For the text-containing cell, return its midpoint in (x, y) coordinate format. 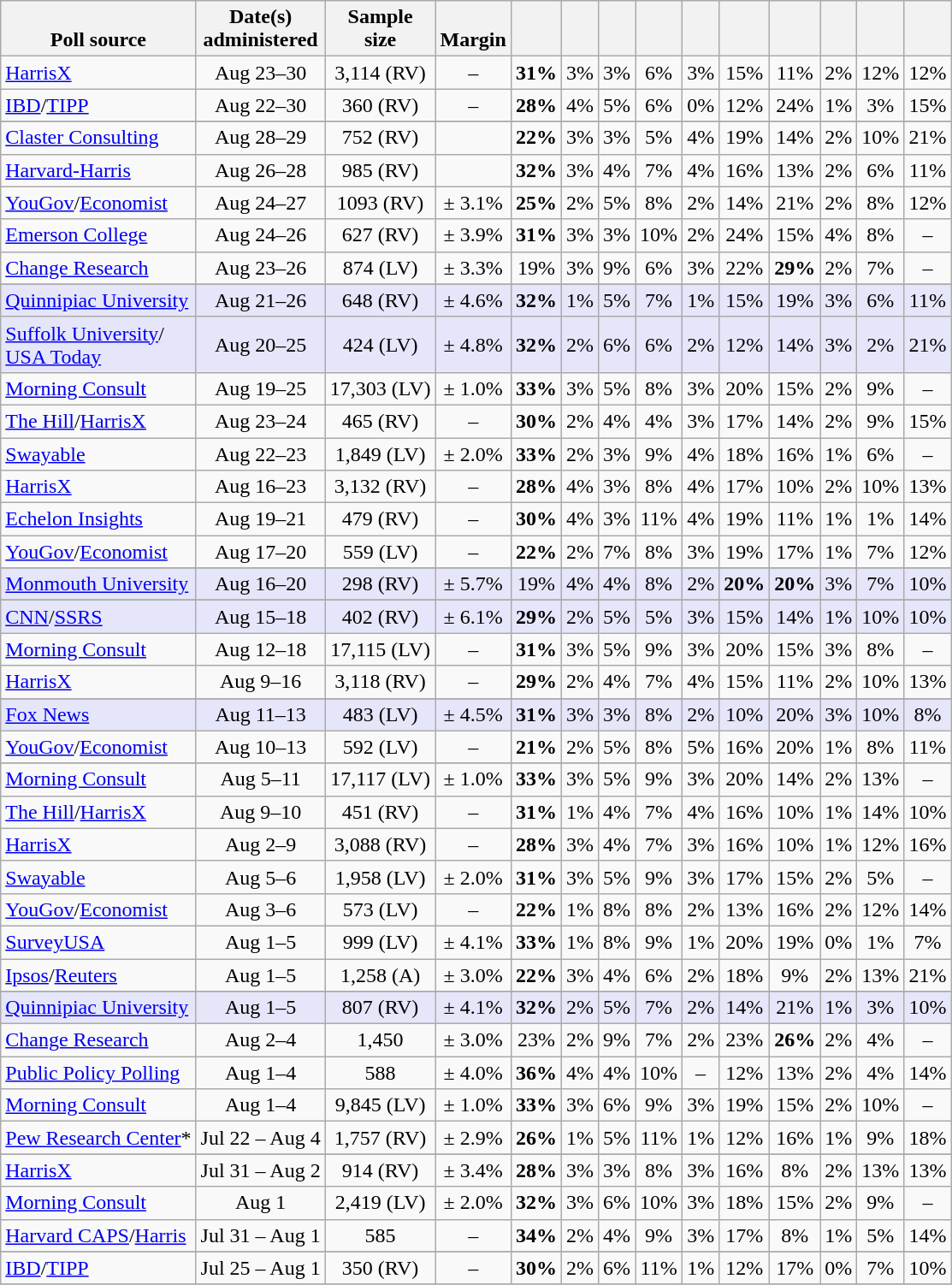
999 (LV) (380, 942)
Pew Research Center* (98, 1138)
Aug 20–25 (260, 344)
Aug 23–26 (260, 268)
Aug 2–9 (260, 844)
17,303 (LV) (380, 388)
Aug 24–27 (260, 203)
± 3.1% (473, 203)
585 (380, 1235)
± 4.0% (473, 1073)
Aug 28–29 (260, 138)
Aug 17–20 (260, 552)
648 (RV) (380, 300)
Aug 5–6 (260, 877)
3,132 (RV) (380, 487)
1,958 (LV) (380, 877)
Date(s)administered (260, 29)
25% (535, 203)
3,118 (RV) (380, 682)
Aug 23–24 (260, 421)
752 (RV) (380, 138)
402 (RV) (380, 617)
17,117 (LV) (380, 779)
Aug 19–21 (260, 519)
424 (LV) (380, 344)
874 (LV) (380, 268)
Aug 9–16 (260, 682)
1,849 (LV) (380, 454)
9,845 (LV) (380, 1105)
1,258 (A) (380, 974)
Echelon Insights (98, 519)
451 (RV) (380, 812)
3,114 (RV) (380, 73)
592 (LV) (380, 747)
± 4.8% (473, 344)
985 (RV) (380, 170)
350 (RV) (380, 1268)
1,757 (RV) (380, 1138)
Poll source (98, 29)
± 2.9% (473, 1138)
807 (RV) (380, 1008)
1,450 (380, 1040)
465 (RV) (380, 421)
Aug 15–18 (260, 617)
627 (RV) (380, 235)
588 (380, 1073)
483 (LV) (380, 714)
Harvard-Harris (98, 170)
Aug 23–30 (260, 73)
Jul 25 – Aug 1 (260, 1268)
± 6.1% (473, 617)
Claster Consulting (98, 138)
36% (535, 1073)
Suffolk University/USA Today (98, 344)
1093 (RV) (380, 203)
34% (535, 1235)
± 3.4% (473, 1170)
360 (RV) (380, 105)
Aug 1 (260, 1203)
Aug 9–10 (260, 812)
479 (RV) (380, 519)
Aug 16–23 (260, 487)
573 (LV) (380, 909)
Harvard CAPS/Harris (98, 1235)
± 4.6% (473, 300)
Samplesize (380, 29)
559 (LV) (380, 552)
Aug 3–6 (260, 909)
Aug 5–11 (260, 779)
2,419 (LV) (380, 1203)
Aug 22–30 (260, 105)
Aug 12–18 (260, 649)
Margin (473, 29)
Aug 24–26 (260, 235)
± 5.7% (473, 584)
Aug 26–28 (260, 170)
± 3.3% (473, 268)
Aug 19–25 (260, 388)
Jul 31 – Aug 2 (260, 1170)
Jul 22 – Aug 4 (260, 1138)
Aug 11–13 (260, 714)
3,088 (RV) (380, 844)
Aug 2–4 (260, 1040)
Emerson College (98, 235)
Jul 31 – Aug 1 (260, 1235)
SurveyUSA (98, 942)
17,115 (LV) (380, 649)
Ipsos/Reuters (98, 974)
Fox News (98, 714)
Monmouth University (98, 584)
CNN/SSRS (98, 617)
914 (RV) (380, 1170)
Aug 10–13 (260, 747)
Aug 21–26 (260, 300)
Aug 22–23 (260, 454)
Aug 16–20 (260, 584)
± 4.5% (473, 714)
± 3.9% (473, 235)
Public Policy Polling (98, 1073)
298 (RV) (380, 584)
